Output the (x, y) coordinate of the center of the cell containing the given text.  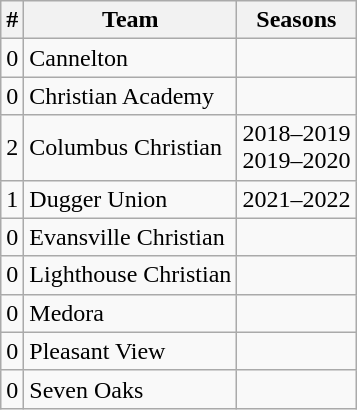
Evansville Christian (130, 237)
2 (12, 148)
Team (130, 20)
Cannelton (130, 58)
2018–20192019–2020 (296, 148)
2021–2022 (296, 199)
Pleasant View (130, 351)
Christian Academy (130, 96)
Dugger Union (130, 199)
1 (12, 199)
Medora (130, 313)
# (12, 20)
Lighthouse Christian (130, 275)
Seasons (296, 20)
Columbus Christian (130, 148)
Seven Oaks (130, 389)
